Scan for the cell matching the given text and deliver its (X, Y) coordinate at center. 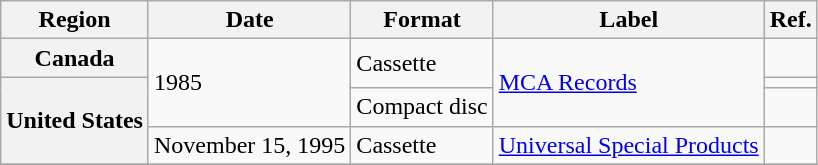
Region (75, 20)
Date (249, 20)
Canada (75, 58)
1985 (249, 82)
United States (75, 120)
Compact disc (422, 107)
MCA Records (628, 82)
Label (628, 20)
Universal Special Products (628, 145)
November 15, 1995 (249, 145)
Ref. (790, 20)
Format (422, 20)
